Detect which cell encompasses the target text, then output its [x, y] center coordinate. 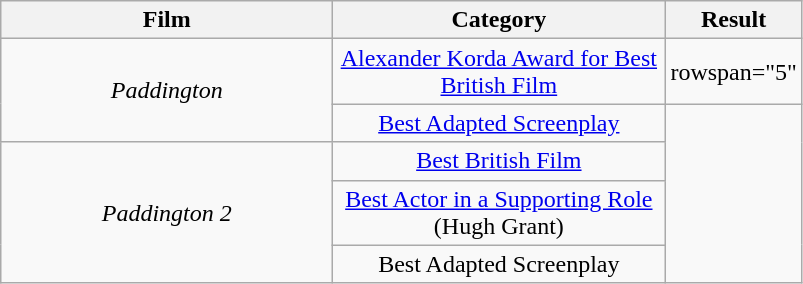
Alexander Korda Award for Best British Film [499, 72]
rowspan="5" [734, 72]
Best British Film [499, 161]
Result [734, 20]
Paddington [167, 90]
Paddington 2 [167, 212]
Category [499, 20]
Best Actor in a Supporting Role (Hugh Grant) [499, 212]
Film [167, 20]
